Scan for the cell matching the given text and deliver its (X, Y) coordinate at center. 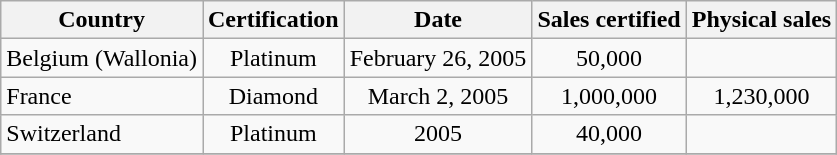
February 26, 2005 (438, 58)
Date (438, 20)
Physical sales (761, 20)
Certification (273, 20)
50,000 (609, 58)
40,000 (609, 134)
1,230,000 (761, 96)
Belgium (Wallonia) (102, 58)
1,000,000 (609, 96)
Switzerland (102, 134)
France (102, 96)
2005 (438, 134)
Diamond (273, 96)
March 2, 2005 (438, 96)
Sales certified (609, 20)
Country (102, 20)
